Locate the cell with the specified text and output its (x, y) center coordinate. 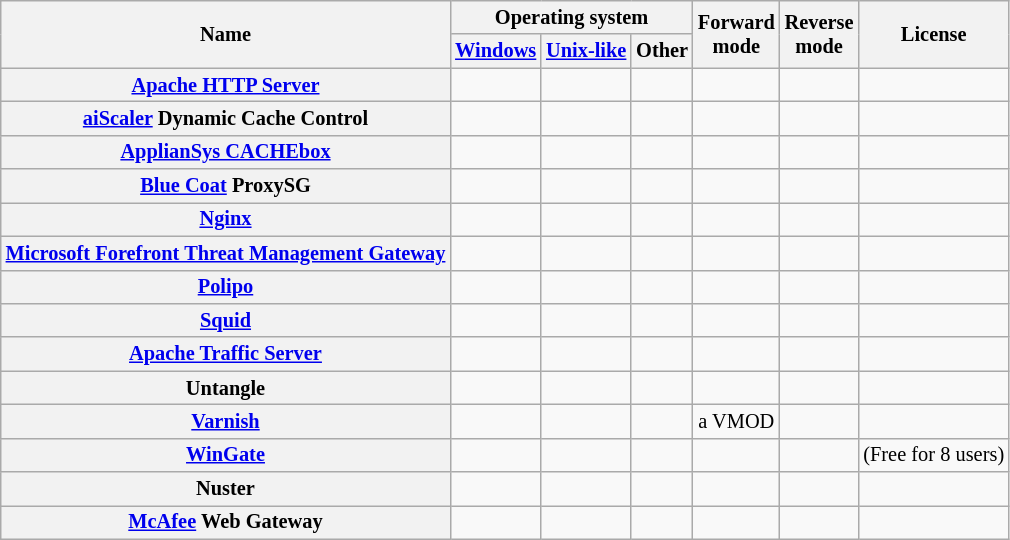
Squid (226, 320)
Untangle (226, 388)
Nuster (226, 489)
Polipo (226, 287)
Operating system (572, 17)
Name (226, 34)
Other (662, 51)
a VMOD (736, 421)
WinGate (226, 455)
Microsoft Forefront Threat Management Gateway (226, 253)
McAfee Web Gateway (226, 522)
Forwardmode (736, 34)
Windows (496, 51)
Varnish (226, 421)
Nginx (226, 219)
Apache HTTP Server (226, 85)
License (934, 34)
(Free for 8 users) (934, 455)
Unix-like (586, 51)
ApplianSys CACHEbox (226, 152)
aiScaler Dynamic Cache Control (226, 118)
Reversemode (820, 34)
Apache Traffic Server (226, 354)
Blue Coat ProxySG (226, 186)
